Detect which cell encompasses the target text, then output its [x, y] center coordinate. 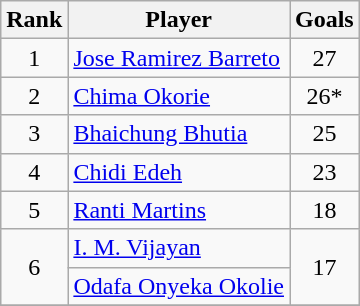
Odafa Onyeka Okolie [179, 286]
1 [34, 58]
3 [34, 134]
Player [179, 20]
Chima Okorie [179, 96]
Goals [325, 20]
Ranti Martins [179, 210]
17 [325, 267]
23 [325, 172]
18 [325, 210]
25 [325, 134]
4 [34, 172]
Chidi Edeh [179, 172]
5 [34, 210]
2 [34, 96]
27 [325, 58]
Jose Ramirez Barreto [179, 58]
26* [325, 96]
I. M. Vijayan [179, 248]
6 [34, 267]
Bhaichung Bhutia [179, 134]
Rank [34, 20]
